Search for the cell housing the specified text and yield its [x, y] center coordinate. 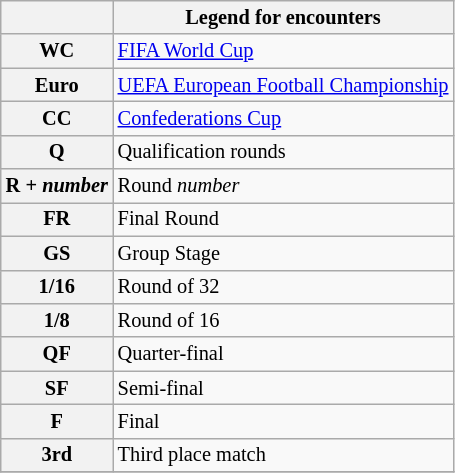
SF [57, 388]
FR [57, 219]
Euro [57, 85]
Qualification rounds [284, 152]
Legend for encounters [284, 17]
1/16 [57, 287]
Final [284, 421]
R + number [57, 186]
Round of 16 [284, 320]
3rd [57, 455]
Group Stage [284, 253]
Third place match [284, 455]
FIFA World Cup [284, 51]
CC [57, 118]
UEFA European Football Championship [284, 85]
Quarter-final [284, 354]
Confederations Cup [284, 118]
1/8 [57, 320]
Round number [284, 186]
Q [57, 152]
Round of 32 [284, 287]
Semi-final [284, 388]
QF [57, 354]
Final Round [284, 219]
F [57, 421]
GS [57, 253]
WC [57, 51]
